Locate the cell with the specified text and output its (X, Y) center coordinate. 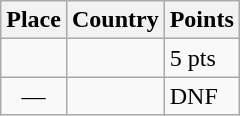
Country (115, 20)
5 pts (202, 58)
DNF (202, 96)
Points (202, 20)
Place (34, 20)
— (34, 96)
